For the text-containing cell, return its midpoint in (X, Y) coordinate format. 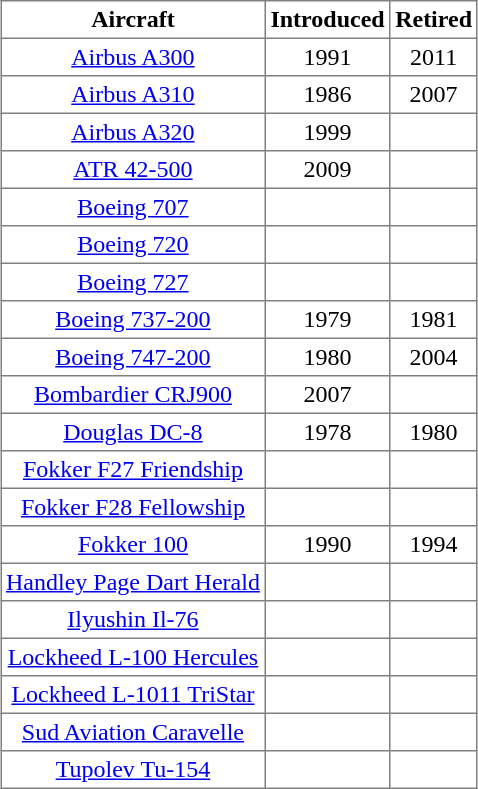
Introduced (328, 20)
Airbus A320 (133, 132)
Boeing 720 (133, 245)
1990 (328, 545)
1979 (328, 320)
Fokker 100 (133, 545)
Airbus A310 (133, 95)
Bombardier CRJ900 (133, 395)
Lockheed L-100 Hercules (133, 657)
Fokker F27 Friendship (133, 470)
Douglas DC-8 (133, 432)
Handley Page Dart Herald (133, 582)
Boeing 727 (133, 282)
ATR 42-500 (133, 170)
Sud Aviation Caravelle (133, 732)
Boeing 737-200 (133, 320)
Fokker F28 Fellowship (133, 507)
2004 (434, 357)
Retired (434, 20)
1994 (434, 545)
1991 (328, 57)
1986 (328, 95)
Lockheed L-1011 TriStar (133, 695)
Tupolev Tu-154 (133, 770)
Boeing 747-200 (133, 357)
Airbus A300 (133, 57)
2009 (328, 170)
Aircraft (133, 20)
Ilyushin Il-76 (133, 620)
Boeing 707 (133, 207)
1999 (328, 132)
2011 (434, 57)
1978 (328, 432)
1981 (434, 320)
